Identify which cell holds the provided text, then report its (X, Y) central coordinate. 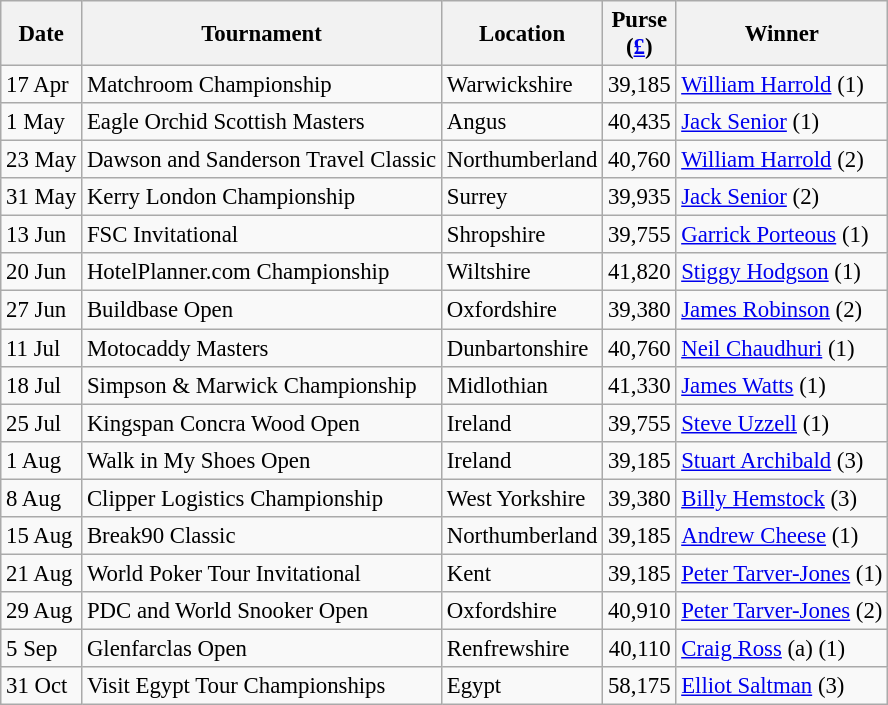
Neil Chaudhuri (1) (782, 348)
15 Aug (42, 536)
Date (42, 34)
World Poker Tour Invitational (262, 573)
PDC and World Snooker Open (262, 611)
Matchroom Championship (262, 85)
11 Jul (42, 348)
31 May (42, 197)
Winner (782, 34)
23 May (42, 160)
Warwickshire (522, 85)
Clipper Logistics Championship (262, 498)
Surrey (522, 197)
1 Aug (42, 460)
Shropshire (522, 235)
Steve Uzzell (1) (782, 423)
Buildbase Open (262, 310)
Andrew Cheese (1) (782, 536)
5 Sep (42, 648)
Kent (522, 573)
40,910 (640, 611)
31 Oct (42, 686)
Break90 Classic (262, 536)
Tournament (262, 34)
Simpson & Marwick Championship (262, 385)
Wiltshire (522, 273)
Motocaddy Masters (262, 348)
40,435 (640, 122)
HotelPlanner.com Championship (262, 273)
William Harrold (1) (782, 85)
41,820 (640, 273)
Craig Ross (a) (1) (782, 648)
West Yorkshire (522, 498)
Stuart Archibald (3) (782, 460)
13 Jun (42, 235)
Kingspan Concra Wood Open (262, 423)
Elliot Saltman (3) (782, 686)
Renfrewshire (522, 648)
17 Apr (42, 85)
Dawson and Sanderson Travel Classic (262, 160)
8 Aug (42, 498)
41,330 (640, 385)
39,935 (640, 197)
Kerry London Championship (262, 197)
Eagle Orchid Scottish Masters (262, 122)
Garrick Porteous (1) (782, 235)
Angus (522, 122)
Purse(£) (640, 34)
Visit Egypt Tour Championships (262, 686)
27 Jun (42, 310)
40,110 (640, 648)
William Harrold (2) (782, 160)
Billy Hemstock (3) (782, 498)
1 May (42, 122)
FSC Invitational (262, 235)
Egypt (522, 686)
Peter Tarver-Jones (1) (782, 573)
Stiggy Hodgson (1) (782, 273)
29 Aug (42, 611)
Walk in My Shoes Open (262, 460)
James Watts (1) (782, 385)
James Robinson (2) (782, 310)
58,175 (640, 686)
Peter Tarver-Jones (2) (782, 611)
18 Jul (42, 385)
20 Jun (42, 273)
Midlothian (522, 385)
Dunbartonshire (522, 348)
25 Jul (42, 423)
Jack Senior (1) (782, 122)
21 Aug (42, 573)
Location (522, 34)
Jack Senior (2) (782, 197)
Glenfarclas Open (262, 648)
